Search for the cell housing the specified text and yield its [x, y] center coordinate. 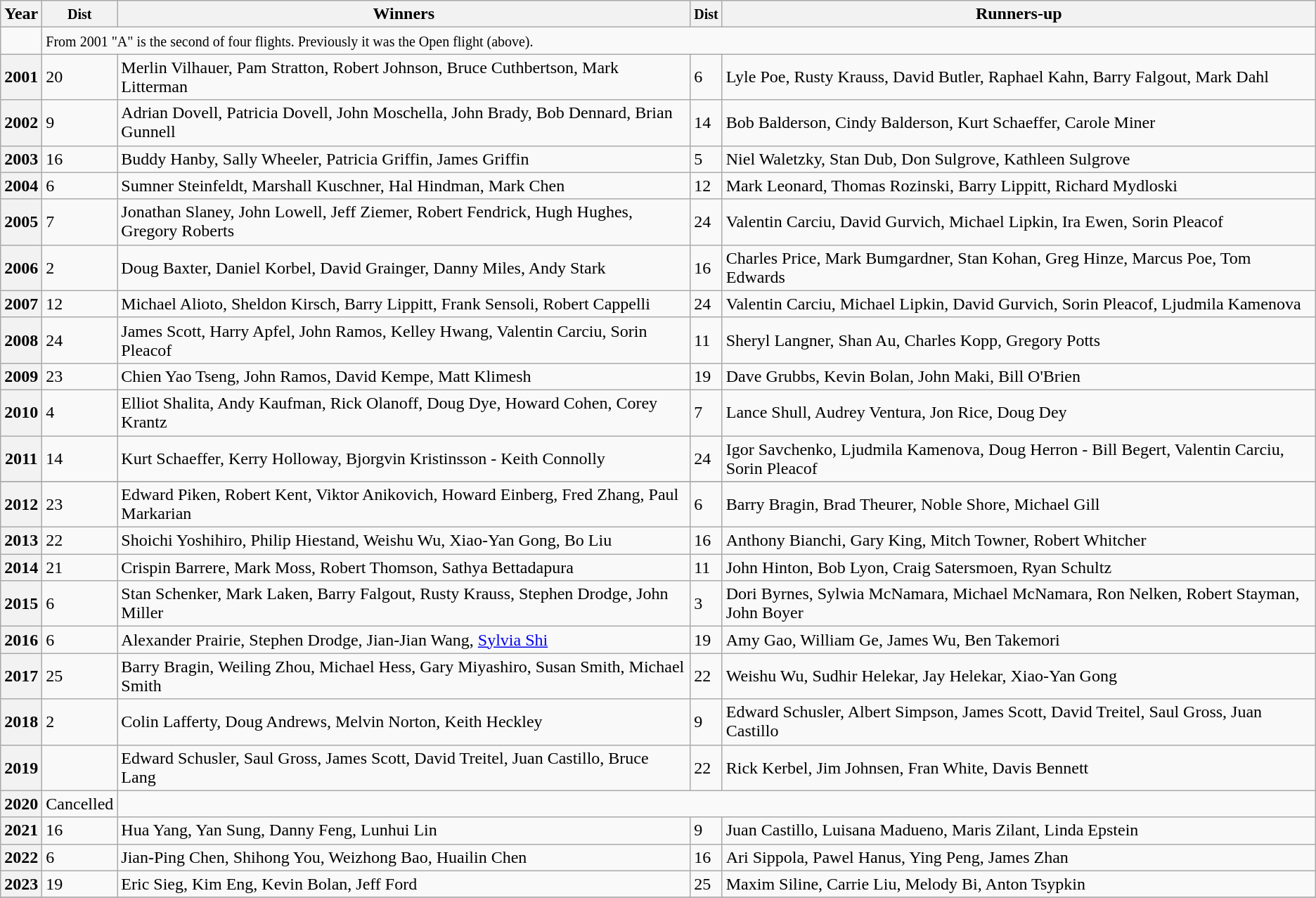
Buddy Hanby, Sally Wheeler, Patricia Griffin, James Griffin [404, 159]
Amy Gao, William Ge, James Wu, Ben Takemori [1019, 640]
Jonathan Slaney, John Lowell, Jeff Ziemer, Robert Fendrick, Hugh Hughes, Gregory Roberts [404, 222]
2015 [21, 603]
2002 [21, 122]
Dori Byrnes, Sylwia McNamara, Michael McNamara, Ron Nelken, Robert Stayman, John Boyer [1019, 603]
Anthony Bianchi, Gary King, Mitch Towner, Robert Whitcher [1019, 541]
John Hinton, Bob Lyon, Craig Satersmoen, Ryan Schultz [1019, 567]
2022 [21, 857]
2003 [21, 159]
Chien Yao Tseng, John Ramos, David Kempe, Matt Klimesh [404, 376]
Lyle Poe, Rusty Krauss, David Butler, Raphael Kahn, Barry Falgout, Mark Dahl [1019, 77]
Valentin Carciu, David Gurvich, Michael Lipkin, Ira Ewen, Sorin Pleacof [1019, 222]
Adrian Dovell, Patricia Dovell, John Moschella, John Brady, Bob Dennard, Brian Gunnell [404, 122]
Year [21, 14]
2001 [21, 77]
2007 [21, 304]
Edward Schusler, Saul Gross, James Scott, David Treitel, Juan Castillo, Bruce Lang [404, 768]
Winners [404, 14]
Alexander Prairie, Stephen Drodge, Jian-Jian Wang, Sylvia Shi [404, 640]
2010 [21, 412]
Charles Price, Mark Bumgardner, Stan Kohan, Greg Hinze, Marcus Poe, Tom Edwards [1019, 267]
Lance Shull, Audrey Ventura, Jon Rice, Doug Dey [1019, 412]
2021 [21, 830]
Crispin Barrere, Mark Moss, Robert Thomson, Sathya Bettadapura [404, 567]
2012 [21, 505]
2014 [21, 567]
Dave Grubbs, Kevin Bolan, John Maki, Bill O'Brien [1019, 376]
20 [80, 77]
2018 [21, 721]
Igor Savchenko, Ljudmila Kamenova, Doug Herron - Bill Begert, Valentin Carciu, Sorin Pleacof [1019, 458]
2023 [21, 884]
2020 [21, 804]
Mark Leonard, Thomas Rozinski, Barry Lippitt, Richard Mydloski [1019, 186]
2016 [21, 640]
Jian-Ping Chen, Shihong You, Weizhong Bao, Huailin Chen [404, 857]
Runners-up [1019, 14]
Valentin Carciu, Michael Lipkin, David Gurvich, Sorin Pleacof, Ljudmila Kamenova [1019, 304]
2006 [21, 267]
Cancelled [80, 804]
Maxim Siline, Carrie Liu, Melody Bi, Anton Tsypkin [1019, 884]
Shoichi Yoshihiro, Philip Hiestand, Weishu Wu, Xiao-Yan Gong, Bo Liu [404, 541]
Barry Bragin, Brad Theurer, Noble Shore, Michael Gill [1019, 505]
2008 [21, 340]
Ari Sippola, Pawel Hanus, Ying Peng, James Zhan [1019, 857]
2011 [21, 458]
Edward Piken, Robert Kent, Viktor Anikovich, Howard Einberg, Fred Zhang, Paul Markarian [404, 505]
Bob Balderson, Cindy Balderson, Kurt Schaeffer, Carole Miner [1019, 122]
2017 [21, 676]
3 [707, 603]
21 [80, 567]
From 2001 "A" is the second of four flights. Previously it was the Open flight (above). [679, 41]
5 [707, 159]
Hua Yang, Yan Sung, Danny Feng, Lunhui Lin [404, 830]
Michael Alioto, Sheldon Kirsch, Barry Lippitt, Frank Sensoli, Robert Cappelli [404, 304]
Colin Lafferty, Doug Andrews, Melvin Norton, Keith Heckley [404, 721]
Elliot Shalita, Andy Kaufman, Rick Olanoff, Doug Dye, Howard Cohen, Corey Krantz [404, 412]
Juan Castillo, Luisana Madueno, Maris Zilant, Linda Epstein [1019, 830]
Sheryl Langner, Shan Au, Charles Kopp, Gregory Potts [1019, 340]
Rick Kerbel, Jim Johnsen, Fran White, Davis Bennett [1019, 768]
2004 [21, 186]
Sumner Steinfeldt, Marshall Kuschner, Hal Hindman, Mark Chen [404, 186]
Kurt Schaeffer, Kerry Holloway, Bjorgvin Kristinsson - Keith Connolly [404, 458]
Edward Schusler, Albert Simpson, James Scott, David Treitel, Saul Gross, Juan Castillo [1019, 721]
Eric Sieg, Kim Eng, Kevin Bolan, Jeff Ford [404, 884]
2005 [21, 222]
Doug Baxter, Daniel Korbel, David Grainger, Danny Miles, Andy Stark [404, 267]
Weishu Wu, Sudhir Helekar, Jay Helekar, Xiao-Yan Gong [1019, 676]
2013 [21, 541]
Barry Bragin, Weiling Zhou, Michael Hess, Gary Miyashiro, Susan Smith, Michael Smith [404, 676]
2019 [21, 768]
2009 [21, 376]
4 [80, 412]
James Scott, Harry Apfel, John Ramos, Kelley Hwang, Valentin Carciu, Sorin Pleacof [404, 340]
Niel Waletzky, Stan Dub, Don Sulgrove, Kathleen Sulgrove [1019, 159]
Merlin Vilhauer, Pam Stratton, Robert Johnson, Bruce Cuthbertson, Mark Litterman [404, 77]
Stan Schenker, Mark Laken, Barry Falgout, Rusty Krauss, Stephen Drodge, John Miller [404, 603]
